For the text-containing cell, return its midpoint in [x, y] coordinate format. 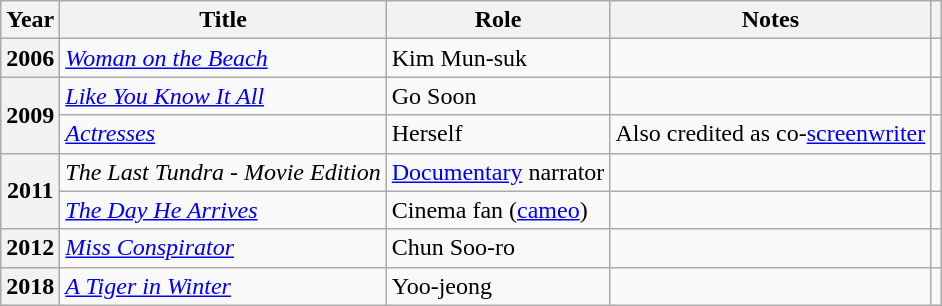
Miss Conspirator [223, 248]
2012 [30, 248]
Chun Soo-ro [498, 248]
2011 [30, 191]
Title [223, 20]
Like You Know It All [223, 96]
Also credited as co-screenwriter [770, 134]
Go Soon [498, 96]
Role [498, 20]
Kim Mun-suk [498, 58]
2009 [30, 115]
Actresses [223, 134]
Year [30, 20]
Herself [498, 134]
Cinema fan (cameo) [498, 210]
Documentary narrator [498, 172]
The Last Tundra - Movie Edition [223, 172]
Yoo-jeong [498, 286]
2018 [30, 286]
2006 [30, 58]
Woman on the Beach [223, 58]
The Day He Arrives [223, 210]
A Tiger in Winter [223, 286]
Notes [770, 20]
